Identify which cell holds the provided text, then report its (x, y) central coordinate. 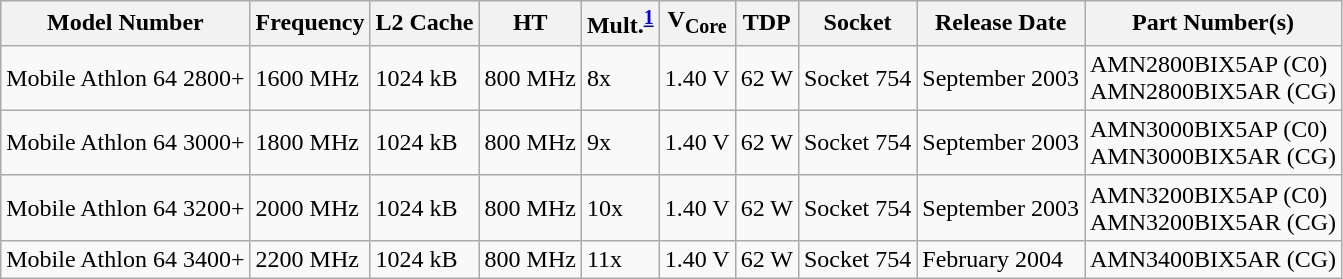
Mobile Athlon 64 3200+ (126, 208)
AMN3400BIX5AR (CG) (1212, 259)
10x (620, 208)
8x (620, 78)
VCore (697, 24)
AMN3000BIX5AP (C0)AMN3000BIX5AR (CG) (1212, 142)
TDP (766, 24)
9x (620, 142)
Model Number (126, 24)
Frequency (310, 24)
2000 MHz (310, 208)
2200 MHz (310, 259)
Mobile Athlon 64 3400+ (126, 259)
L2 Cache (424, 24)
Mobile Athlon 64 3000+ (126, 142)
Release Date (1001, 24)
AMN2800BIX5AP (C0)AMN2800BIX5AR (CG) (1212, 78)
Socket (857, 24)
1600 MHz (310, 78)
AMN3200BIX5AP (C0)AMN3200BIX5AR (CG) (1212, 208)
Mult.1 (620, 24)
1800 MHz (310, 142)
HT (530, 24)
February 2004 (1001, 259)
Part Number(s) (1212, 24)
Mobile Athlon 64 2800+ (126, 78)
11x (620, 259)
